Provide the (x, y) coordinate of the cell's center where the given text is located.  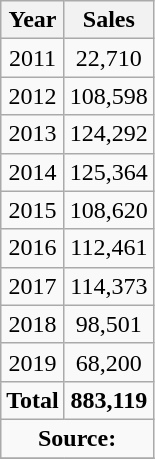
125,364 (108, 172)
108,620 (108, 210)
2019 (33, 362)
2013 (33, 134)
22,710 (108, 58)
2017 (33, 286)
Sales (108, 20)
124,292 (108, 134)
112,461 (108, 248)
98,501 (108, 324)
Total (33, 400)
2015 (33, 210)
Year (33, 20)
2016 (33, 248)
Source: (78, 438)
2012 (33, 96)
68,200 (108, 362)
114,373 (108, 286)
108,598 (108, 96)
883,119 (108, 400)
2014 (33, 172)
2018 (33, 324)
2011 (33, 58)
